Detect which cell encompasses the target text, then output its (X, Y) center coordinate. 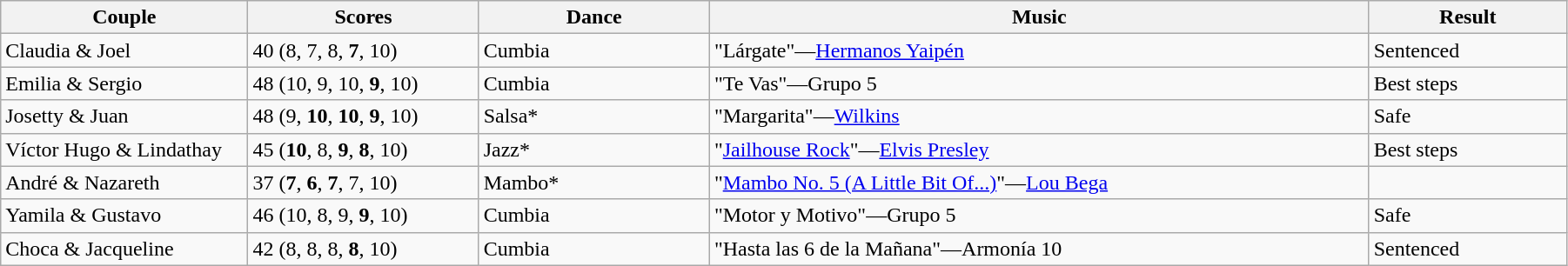
Mambo* (593, 183)
46 (10, 8, 9, 9, 10) (364, 216)
Choca & Jacqueline (124, 249)
Claudia & Joel (124, 50)
"Mambo No. 5 (A Little Bit Of...)"—Lou Bega (1039, 183)
Emilia & Sergio (124, 83)
37 (7, 6, 7, 7, 10) (364, 183)
André & Nazareth (124, 183)
Music (1039, 17)
45 (10, 8, 9, 8, 10) (364, 150)
"Jailhouse Rock"—Elvis Presley (1039, 150)
40 (8, 7, 8, 7, 10) (364, 50)
"Margarita"—Wilkins (1039, 116)
Josetty & Juan (124, 116)
Dance (593, 17)
Yamila & Gustavo (124, 216)
"Lárgate"—Hermanos Yaipén (1039, 50)
"Te Vas"—Grupo 5 (1039, 83)
"Hasta las 6 de la Mañana"—Armonía 10 (1039, 249)
Result (1467, 17)
Víctor Hugo & Lindathay (124, 150)
Couple (124, 17)
Jazz* (593, 150)
48 (9, 10, 10, 9, 10) (364, 116)
48 (10, 9, 10, 9, 10) (364, 83)
Salsa* (593, 116)
42 (8, 8, 8, 8, 10) (364, 249)
"Motor y Motivo"—Grupo 5 (1039, 216)
Scores (364, 17)
